Locate the cell with the specified text and output its (X, Y) center coordinate. 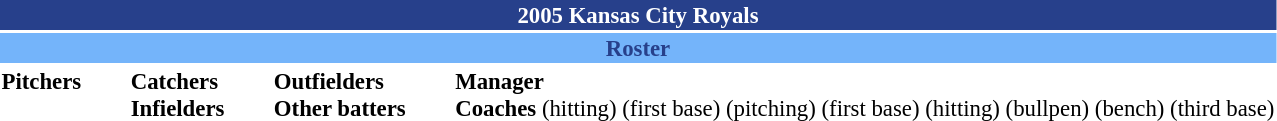
2005 Kansas City Royals (638, 15)
Roster (638, 48)
